Search for the cell housing the specified text and yield its (X, Y) center coordinate. 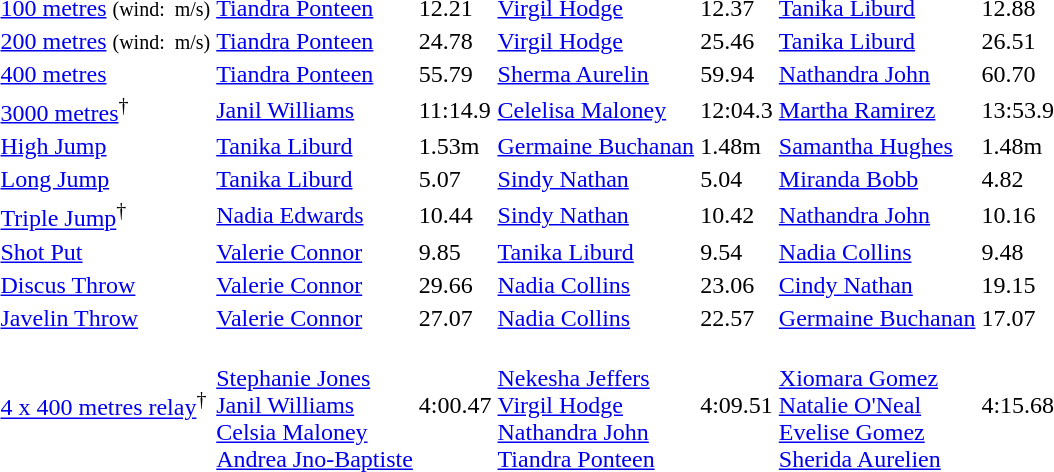
Samantha Hughes (877, 146)
1.53m (455, 146)
Miranda Bobb (877, 179)
29.66 (455, 285)
22.57 (737, 318)
11:14.9 (455, 110)
5.04 (737, 179)
5.07 (455, 179)
Cindy Nathan (877, 285)
Sherma Aurelin (596, 74)
Virgil Hodge (596, 41)
1.48m (737, 146)
55.79 (455, 74)
Janil Williams (315, 110)
10.44 (455, 215)
9.85 (455, 252)
9.54 (737, 252)
59.94 (737, 74)
24.78 (455, 41)
10.42 (737, 215)
12:04.3 (737, 110)
Martha Ramirez (877, 110)
Nadia Edwards (315, 215)
Celelisa Maloney (596, 110)
25.46 (737, 41)
23.06 (737, 285)
27.07 (455, 318)
